For the text-containing cell, return its midpoint in [X, Y] coordinate format. 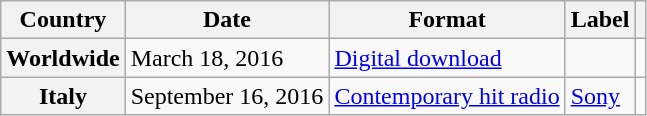
Format [447, 20]
Sony [600, 96]
Worldwide [63, 58]
Digital download [447, 58]
Contemporary hit radio [447, 96]
March 18, 2016 [227, 58]
September 16, 2016 [227, 96]
Italy [63, 96]
Date [227, 20]
Country [63, 20]
Label [600, 20]
